Extract the [X, Y] coordinate from the center of the cell holding the provided text.  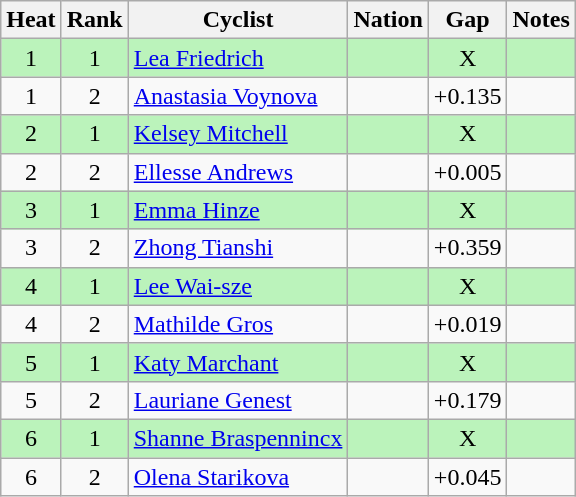
Nation [388, 20]
Emma Hinze [238, 210]
Lea Friedrich [238, 58]
Anastasia Voynova [238, 96]
+0.135 [468, 96]
+0.045 [468, 477]
+0.179 [468, 400]
Mathilde Gros [238, 324]
Zhong Tianshi [238, 248]
Lauriane Genest [238, 400]
Cyclist [238, 20]
+0.359 [468, 248]
+0.019 [468, 324]
Olena Starikova [238, 477]
Lee Wai-sze [238, 286]
+0.005 [468, 172]
Kelsey Mitchell [238, 134]
Ellesse Andrews [238, 172]
Heat [31, 20]
Notes [541, 20]
Gap [468, 20]
Rank [94, 20]
Katy Marchant [238, 362]
Shanne Braspennincx [238, 438]
